From the cell containing the given text, extract its center point as [X, Y] coordinate. 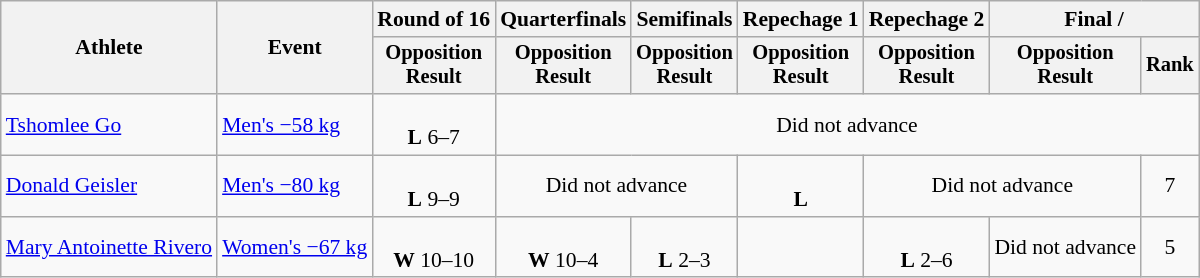
L 6–7 [434, 124]
Men's −58 kg [294, 124]
Round of 16 [434, 19]
7 [1170, 186]
W 10–10 [434, 248]
Event [294, 48]
L 9–9 [434, 186]
Repechage 1 [801, 19]
W 10–4 [563, 248]
L [801, 186]
Semifinals [684, 19]
Repechage 2 [927, 19]
L 2–3 [684, 248]
Men's −80 kg [294, 186]
L 2–6 [927, 248]
Women's −67 kg [294, 248]
Quarterfinals [563, 19]
Final / [1094, 19]
Mary Antoinette Rivero [109, 248]
Athlete [109, 48]
Tshomlee Go [109, 124]
Rank [1170, 66]
5 [1170, 248]
Donald Geisler [109, 186]
